Pinpoint the cell where the given text exists, returning its (x, y) midpoint coordinate. 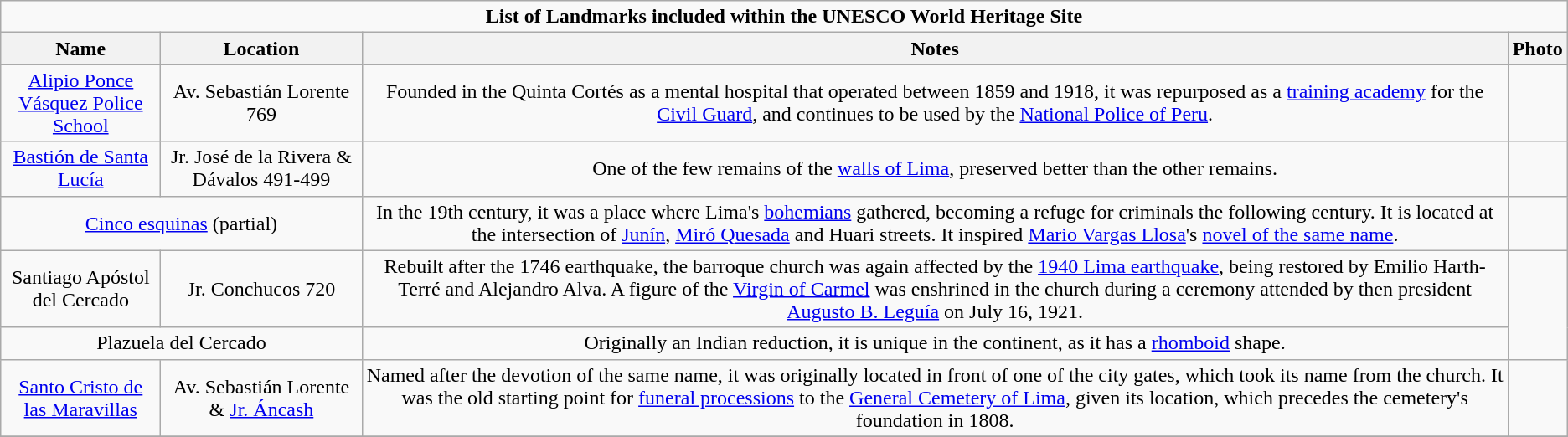
Av. Sebastián Lorente & Jr. Áncash (261, 398)
Alipio Ponce Vásquez Police School (80, 103)
List of Landmarks included within the UNESCO World Heritage Site (784, 17)
Cinco esquinas (partial) (181, 223)
Bastión de Santa Lucía (80, 169)
Av. Sebastián Lorente 769 (261, 103)
Jr. Conchucos 720 (261, 289)
Location (261, 49)
One of the few remains of the walls of Lima, preserved better than the other remains. (935, 169)
Originally an Indian reduction, it is unique in the continent, as it has a rhomboid shape. (935, 343)
Jr. José de la Rivera & Dávalos 491-499 (261, 169)
Name (80, 49)
Photo (1538, 49)
Plazuela del Cercado (181, 343)
Santo Cristo de las Maravillas (80, 398)
Santiago Apóstol del Cercado (80, 289)
Notes (935, 49)
